Identify which cell holds the provided text, then report its [x, y] central coordinate. 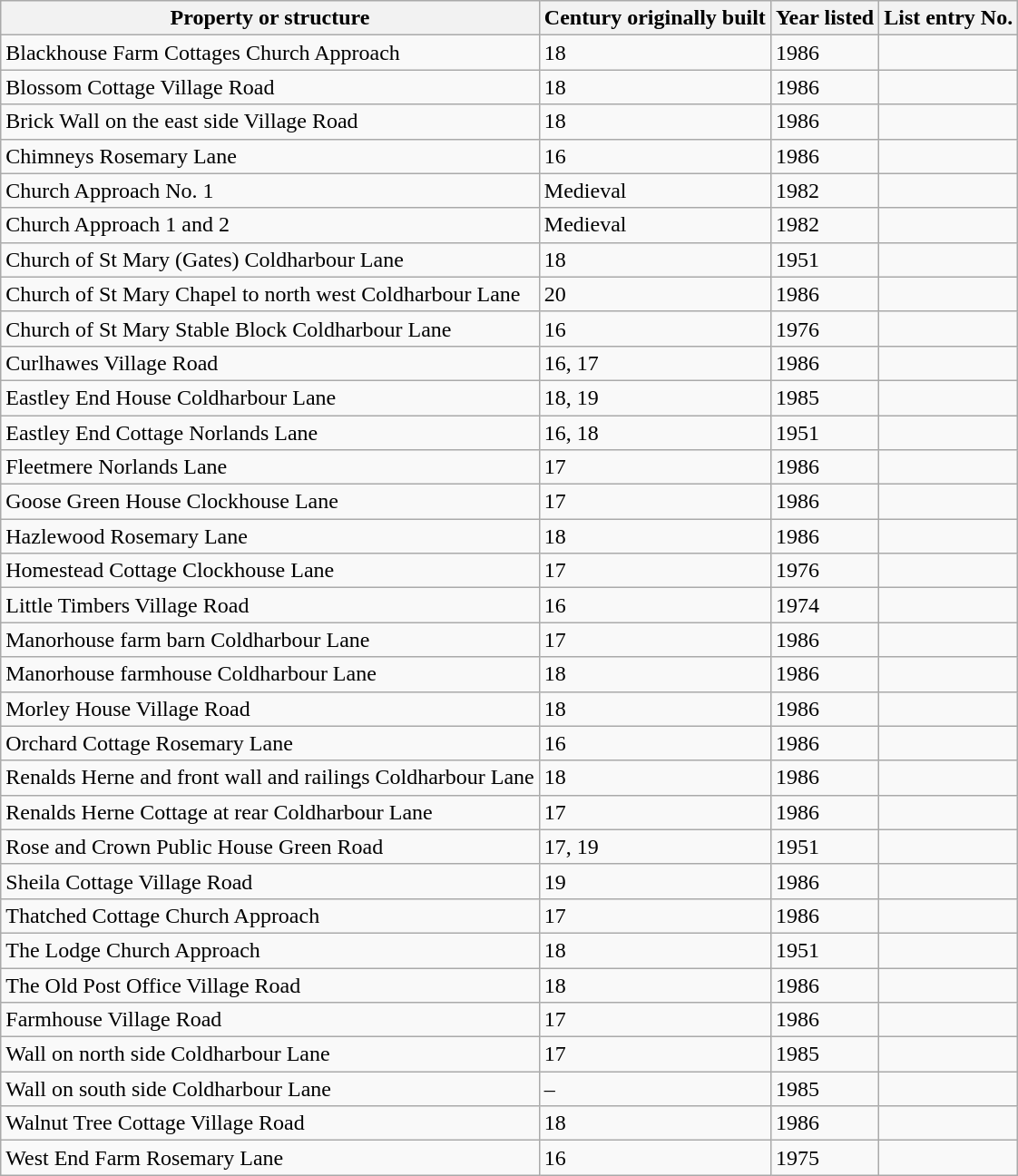
Fleetmere Norlands Lane [270, 467]
Church Approach 1 and 2 [270, 225]
Walnut Tree Cottage Village Road [270, 1123]
Renalds Herne Cottage at rear Coldharbour Lane [270, 812]
Little Timbers Village Road [270, 605]
Manorhouse farm barn Coldharbour Lane [270, 640]
Eastley End House Coldharbour Lane [270, 397]
19 [655, 881]
Church of St Mary (Gates) Coldharbour Lane [270, 260]
Brick Wall on the east side Village Road [270, 122]
Church of St Mary Chapel to north west Coldharbour Lane [270, 294]
Morley House Village Road [270, 709]
Eastley End Cottage Norlands Lane [270, 433]
Manorhouse farmhouse Coldharbour Lane [270, 674]
Hazlewood Rosemary Lane [270, 536]
Goose Green House Clockhouse Lane [270, 502]
Blossom Cottage Village Road [270, 87]
1975 [824, 1158]
Rose and Crown Public House Green Road [270, 847]
17, 19 [655, 847]
Property or structure [270, 18]
Thatched Cottage Church Approach [270, 916]
Homestead Cottage Clockhouse Lane [270, 571]
List entry No. [949, 18]
West End Farm Rosemary Lane [270, 1158]
Wall on south side Coldharbour Lane [270, 1089]
20 [655, 294]
Farmhouse Village Road [270, 1020]
– [655, 1089]
Blackhouse Farm Cottages Church Approach [270, 53]
16, 18 [655, 433]
Century originally built [655, 18]
The Lodge Church Approach [270, 950]
18, 19 [655, 397]
Church of St Mary Stable Block Coldharbour Lane [270, 328]
Chimneys Rosemary Lane [270, 156]
Year listed [824, 18]
Renalds Herne and front wall and railings Coldharbour Lane [270, 778]
Wall on north side Coldharbour Lane [270, 1054]
Curlhawes Village Road [270, 363]
16, 17 [655, 363]
Orchard Cottage Rosemary Lane [270, 743]
Church Approach No. 1 [270, 191]
Sheila Cottage Village Road [270, 881]
1974 [824, 605]
The Old Post Office Village Road [270, 985]
